Determine the [x, y] coordinate at the center of the cell enclosing the given text.  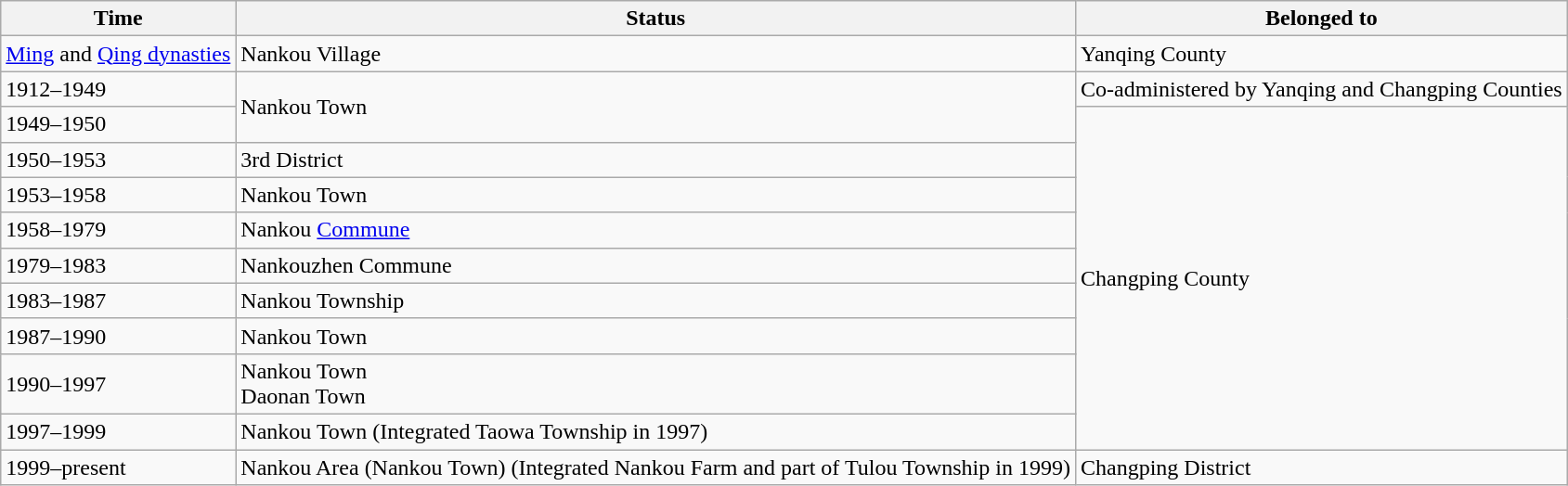
Nankou Village [655, 54]
Ming and Qing dynasties [119, 54]
1912–1949 [119, 89]
1999–present [119, 467]
1990–1997 [119, 384]
Nankou TownDaonan Town [655, 384]
1949–1950 [119, 124]
Nankou Commune [655, 230]
Nankouzhen Commune [655, 265]
1997–1999 [119, 431]
Yanqing County [1321, 54]
Changping County [1321, 278]
1979–1983 [119, 265]
Changping District [1321, 467]
1983–1987 [119, 301]
Nankou Town (Integrated Taowa Township in 1997) [655, 431]
Co-administered by Yanqing and Changping Counties [1321, 89]
1953–1958 [119, 195]
1958–1979 [119, 230]
Status [655, 19]
3rd District [655, 160]
1987–1990 [119, 336]
Nankou Area (Nankou Town) (Integrated Nankou Farm and part of Tulou Township in 1999) [655, 467]
1950–1953 [119, 160]
Nankou Township [655, 301]
Belonged to [1321, 19]
Time [119, 19]
